Return the [x, y] coordinate for the center point of the cell that contains the specified text.  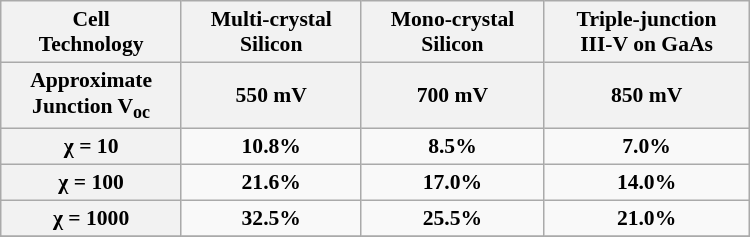
CellTechnology [92, 32]
Mono-crystalSilicon [452, 32]
8.5% [452, 147]
25.5% [452, 218]
14.0% [646, 183]
χ = 1000 [92, 218]
700 mV [452, 96]
χ = 10 [92, 147]
17.0% [452, 183]
32.5% [271, 218]
ApproximateJunction Voc [92, 96]
χ = 100 [92, 183]
550 mV [271, 96]
7.0% [646, 147]
10.8% [271, 147]
Triple-junctionIII-V on GaAs [646, 32]
Multi-crystalSilicon [271, 32]
21.0% [646, 218]
21.6% [271, 183]
850 mV [646, 96]
